From the cell containing the given text, extract its center point as (x, y) coordinate. 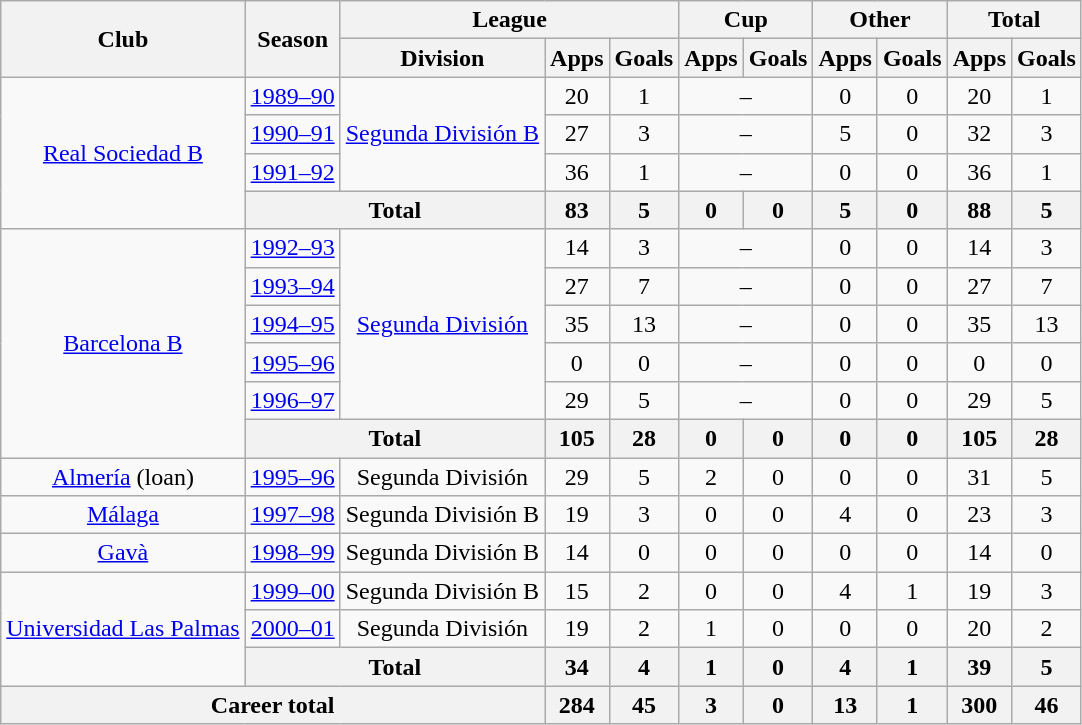
88 (979, 210)
1990–91 (292, 134)
1992–93 (292, 248)
32 (979, 134)
284 (577, 705)
Other (880, 20)
Almería (loan) (123, 477)
1998–99 (292, 553)
Universidad Las Palmas (123, 629)
1999–00 (292, 591)
46 (1047, 705)
Club (123, 39)
Career total (273, 705)
League (510, 20)
15 (577, 591)
Season (292, 39)
Cup (746, 20)
1997–98 (292, 515)
Real Sociedad B (123, 153)
1991–92 (292, 172)
Division (442, 58)
300 (979, 705)
39 (979, 667)
Barcelona B (123, 343)
Gavà (123, 553)
31 (979, 477)
1994–95 (292, 324)
2000–01 (292, 629)
34 (577, 667)
45 (644, 705)
23 (979, 515)
1989–90 (292, 96)
1996–97 (292, 400)
Málaga (123, 515)
1993–94 (292, 286)
83 (577, 210)
